Extract the [x, y] coordinate from the center of the cell holding the provided text.  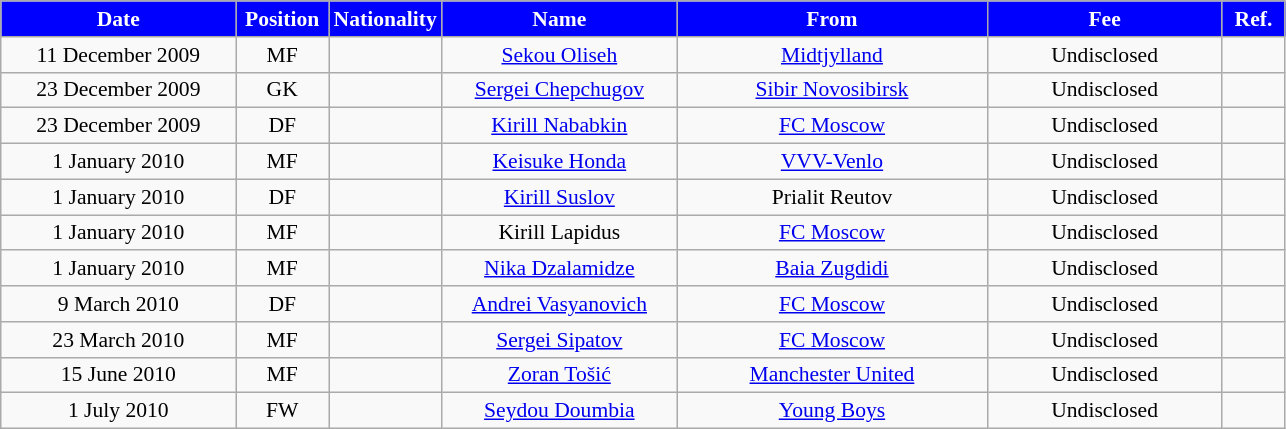
Nika Dzalamidze [560, 269]
Seydou Doumbia [560, 411]
Prialit Reutov [832, 197]
Kirill Lapidus [560, 233]
Sergei Chepchugov [560, 90]
Fee [1104, 19]
Ref. [1254, 19]
Andrei Vasyanovich [560, 304]
Manchester United [832, 375]
1 July 2010 [118, 411]
Sekou Oliseh [560, 55]
Name [560, 19]
VVV-Venlo [832, 162]
11 December 2009 [118, 55]
Sibir Novosibirsk [832, 90]
Zoran Tošić [560, 375]
FW [282, 411]
Date [118, 19]
Midtjylland [832, 55]
Kirill Suslov [560, 197]
Kirill Nababkin [560, 126]
Baia Zugdidi [832, 269]
From [832, 19]
23 March 2010 [118, 340]
Young Boys [832, 411]
9 March 2010 [118, 304]
Position [282, 19]
15 June 2010 [118, 375]
Sergei Sipatov [560, 340]
GK [282, 90]
Nationality [384, 19]
Keisuke Honda [560, 162]
